Capture the cell that displays the provided text and extract its [X, Y] central coordinate. 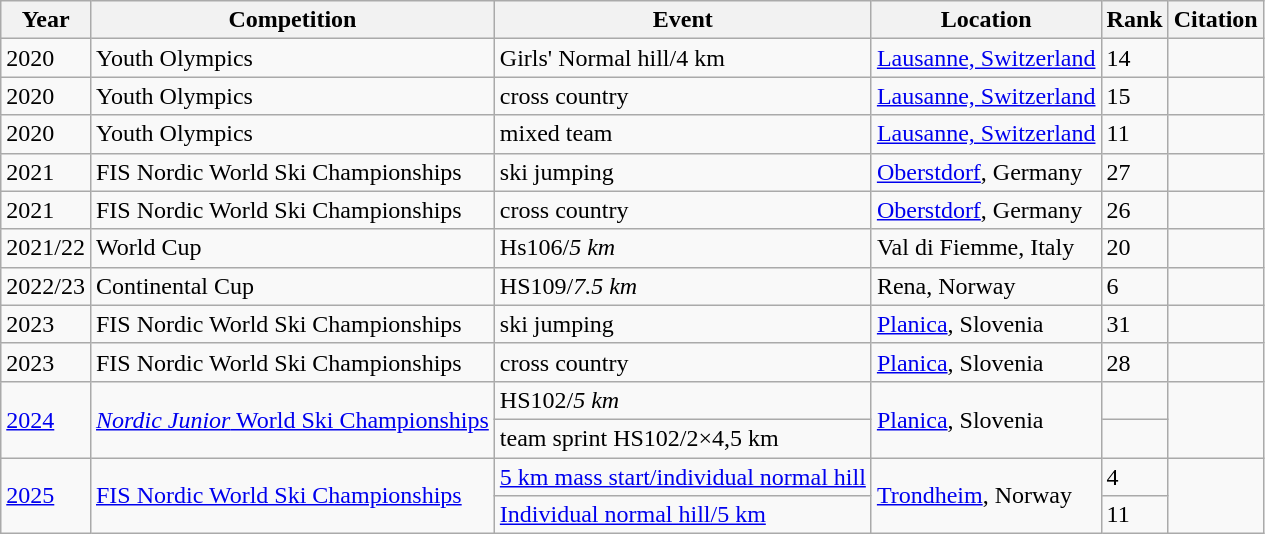
14 [1134, 58]
4 [1134, 477]
26 [1134, 210]
2021/22 [46, 248]
6 [1134, 286]
5 km mass start/individual normal hill [682, 477]
Event [682, 20]
Individual normal hill/5 km [682, 515]
Continental Cup [292, 286]
Val di Fiemme, Italy [986, 248]
Year [46, 20]
2024 [46, 419]
Trondheim, Norway [986, 496]
Girls' Normal hill/4 km [682, 58]
HS102/5 km [682, 400]
Rank [1134, 20]
2025 [46, 496]
31 [1134, 324]
Competition [292, 20]
27 [1134, 172]
2022/23 [46, 286]
World Cup [292, 248]
Location [986, 20]
Rena, Norway [986, 286]
HS109/7.5 km [682, 286]
Hs106/5 km [682, 248]
Citation [1216, 20]
Nordic Junior World Ski Championships [292, 419]
team sprint HS102/2×4,5 km [682, 438]
15 [1134, 96]
mixed team [682, 134]
28 [1134, 362]
20 [1134, 248]
